Locate the cell with the specified text and output its [X, Y] center coordinate. 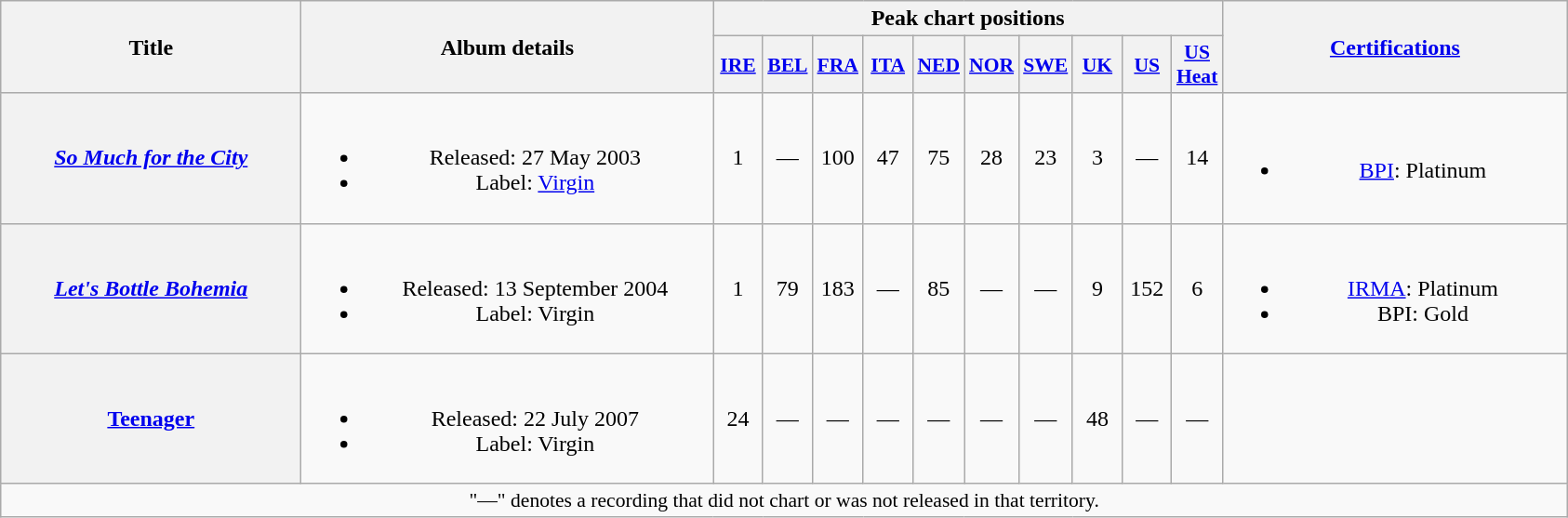
Let's Bottle Bohemia [151, 288]
48 [1097, 418]
79 [787, 288]
183 [838, 288]
ITA [887, 65]
NED [938, 65]
Released: 22 July 2007Label: Virgin [508, 418]
85 [938, 288]
So Much for the City [151, 158]
BPI: Platinum [1395, 158]
75 [938, 158]
NOR [991, 65]
"—" denotes a recording that did not chart or was not released in that territory. [785, 500]
14 [1197, 158]
Album details [508, 46]
24 [738, 418]
FRA [838, 65]
USHeat [1197, 65]
Title [151, 46]
28 [991, 158]
23 [1045, 158]
IRE [738, 65]
3 [1097, 158]
SWE [1045, 65]
6 [1197, 288]
Certifications [1395, 46]
UK [1097, 65]
9 [1097, 288]
Released: 27 May 2003Label: Virgin [508, 158]
Teenager [151, 418]
US [1148, 65]
BEL [787, 65]
Released: 13 September 2004Label: Virgin [508, 288]
47 [887, 158]
100 [838, 158]
IRMA: PlatinumBPI: Gold [1395, 288]
Peak chart positions [968, 19]
152 [1148, 288]
